Return the [x, y] coordinate for the center point of the cell that contains the specified text.  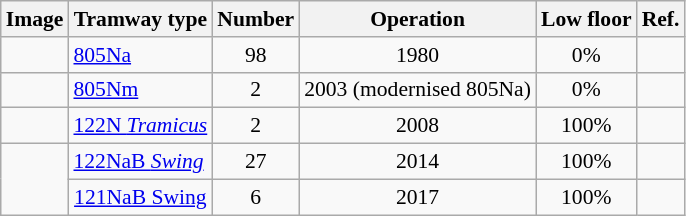
1980 [418, 55]
2014 [418, 162]
Image [35, 19]
121NaB Swing [140, 197]
2003 (modernised 805Na) [418, 90]
Low floor [586, 19]
Operation [418, 19]
2017 [418, 197]
Ref. [661, 19]
805Na [140, 55]
Number [256, 19]
6 [256, 197]
122NaB Swing [140, 162]
98 [256, 55]
2008 [418, 126]
122N Tramicus [140, 126]
Tramway type [140, 19]
805Nm [140, 90]
27 [256, 162]
